Capture the cell that displays the provided text and extract its [x, y] central coordinate. 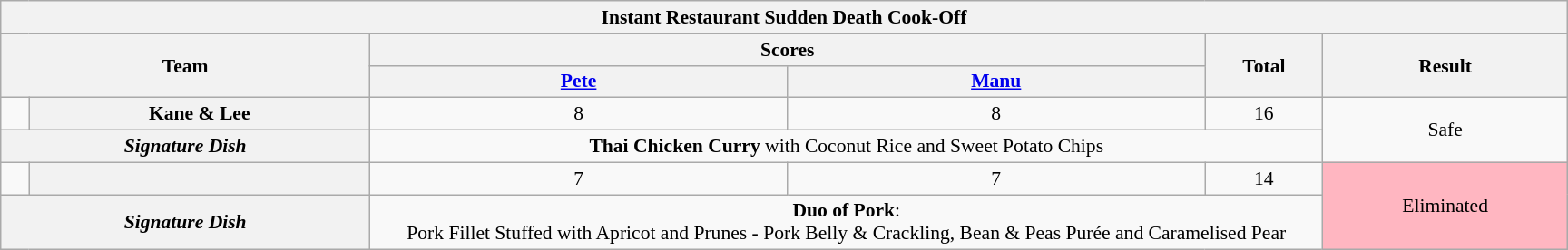
Total [1264, 65]
Instant Restaurant Sudden Death Cook-Off [784, 17]
Manu [996, 82]
Scores [788, 50]
Kane & Lee [200, 114]
Thai Chicken Curry with Coconut Rice and Sweet Potato Chips [847, 147]
14 [1264, 178]
Result [1445, 65]
Pete [579, 82]
Team [185, 65]
Safe [1445, 130]
16 [1264, 114]
Duo of Pork: Pork Fillet Stuffed with Apricot and Prunes - Pork Belly & Crackling, Bean & Peas Purée and Caramelised Pear [847, 223]
Eliminated [1445, 207]
